Output the [x, y] coordinate of the center of the cell containing the given text.  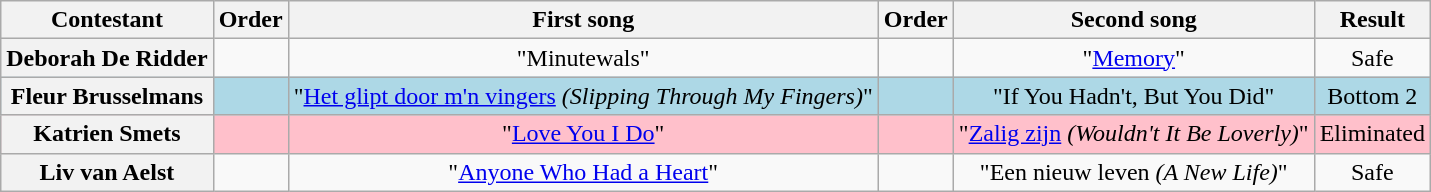
Contestant [107, 20]
"Memory" [1134, 58]
"If You Hadn't, But You Did" [1134, 96]
Fleur Brusselmans [107, 96]
"Love You I Do" [583, 134]
First song [583, 20]
Deborah De Ridder [107, 58]
Eliminated [1372, 134]
Katrien Smets [107, 134]
"Zalig zijn (Wouldn't It Be Loverly)" [1134, 134]
Bottom 2 [1372, 96]
"Minutewals" [583, 58]
Second song [1134, 20]
Result [1372, 20]
"Het glipt door m'n vingers (Slipping Through My Fingers)" [583, 96]
"Anyone Who Had a Heart" [583, 172]
"Een nieuw leven (A New Life)" [1134, 172]
Liv van Aelst [107, 172]
